Determine the (X, Y) coordinate at the center of the cell enclosing the given text.  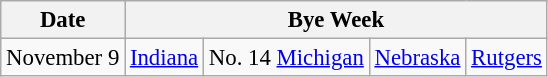
Nebraska (418, 58)
Date (63, 20)
Rutgers (506, 58)
Bye Week (336, 20)
Indiana (164, 58)
November 9 (63, 58)
No. 14 Michigan (287, 58)
